Search for the cell housing the specified text and yield its [x, y] center coordinate. 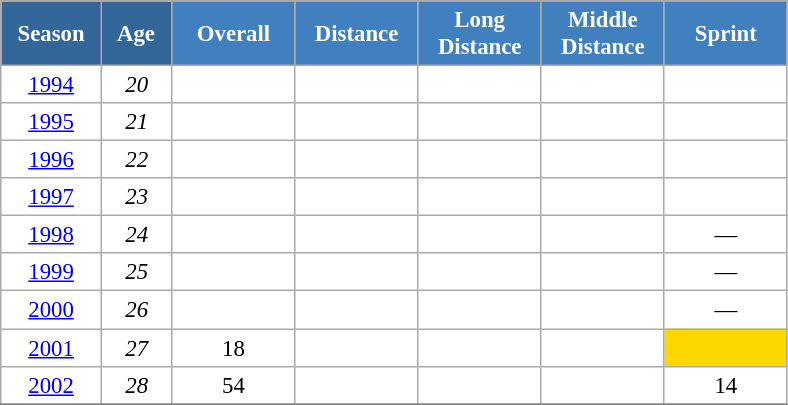
Middle Distance [602, 34]
Season [52, 34]
1996 [52, 160]
1995 [52, 122]
2002 [52, 385]
18 [234, 348]
27 [136, 348]
1998 [52, 235]
20 [136, 85]
2001 [52, 348]
1999 [52, 273]
14 [726, 385]
26 [136, 310]
21 [136, 122]
1994 [52, 85]
25 [136, 273]
23 [136, 197]
Overall [234, 34]
22 [136, 160]
54 [234, 385]
2000 [52, 310]
Age [136, 34]
Sprint [726, 34]
28 [136, 385]
Long Distance [480, 34]
24 [136, 235]
1997 [52, 197]
Distance [356, 34]
